From the cell containing the given text, extract its center point as [x, y] coordinate. 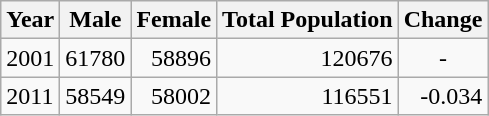
- [443, 58]
58896 [174, 58]
2011 [30, 96]
Female [174, 20]
2001 [30, 58]
58549 [96, 96]
-0.034 [443, 96]
Change [443, 20]
116551 [308, 96]
Male [96, 20]
Year [30, 20]
61780 [96, 58]
120676 [308, 58]
58002 [174, 96]
Total Population [308, 20]
